Determine the [X, Y] coordinate at the center of the cell enclosing the given text.  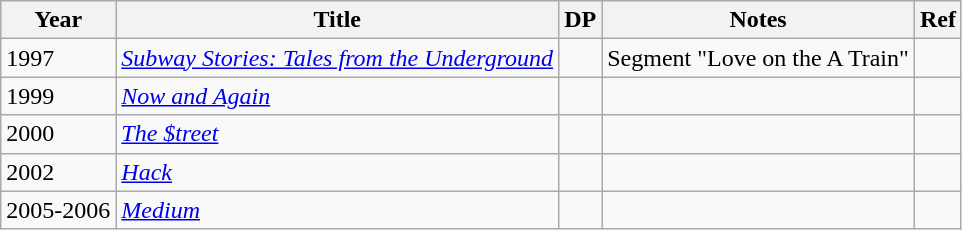
DP [580, 20]
2000 [58, 134]
Subway Stories: Tales from the Underground [338, 58]
2002 [58, 172]
2005-2006 [58, 210]
Medium [338, 210]
1999 [58, 96]
1997 [58, 58]
Hack [338, 172]
Year [58, 20]
Notes [758, 20]
Title [338, 20]
The $treet [338, 134]
Now and Again [338, 96]
Segment "Love on the A Train" [758, 58]
Ref [938, 20]
